Identify which cell holds the provided text, then report its (X, Y) central coordinate. 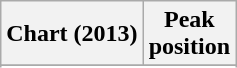
Chart (2013) (72, 34)
Peakposition (189, 34)
